Find where the given text appears and provide that cell's center as (X, Y) coordinate. 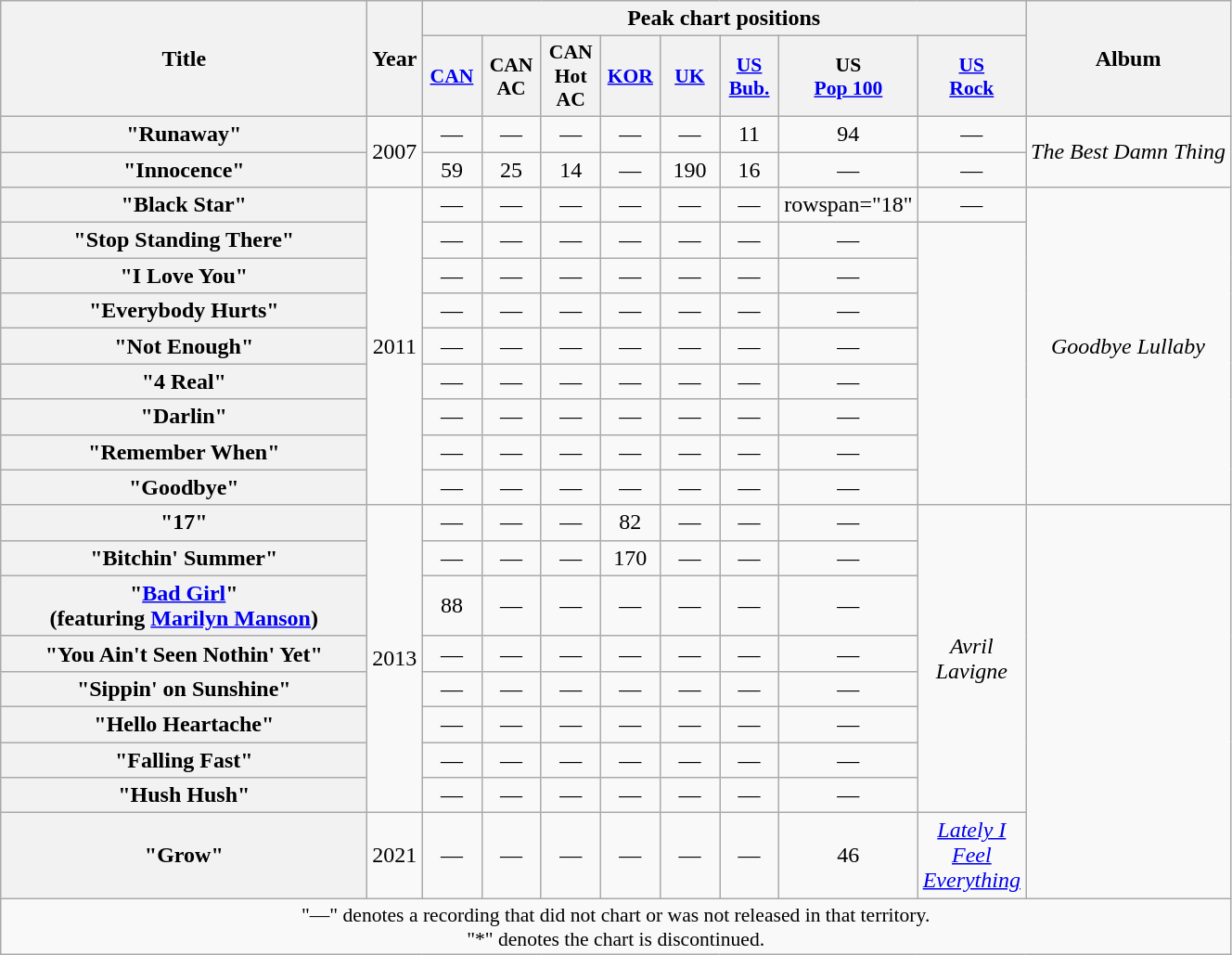
"I Love You" (184, 276)
rowspan="18" (849, 205)
"4 Real" (184, 381)
CANHot AC (571, 76)
"You Ain't Seen Nothin' Yet" (184, 653)
"Black Star" (184, 205)
"Grow" (184, 856)
2007 (395, 151)
Year (395, 59)
82 (630, 523)
"Stop Standing There" (184, 240)
USPop 100 (849, 76)
94 (849, 134)
11 (750, 134)
KOR (630, 76)
190 (689, 170)
88 (452, 605)
"Runaway" (184, 134)
"Sippin' on Sunshine" (184, 689)
"Darlin" (184, 417)
"17" (184, 523)
"Bitchin' Summer" (184, 558)
"Bad Girl"(featuring Marilyn Manson) (184, 605)
Album (1128, 59)
Title (184, 59)
2011 (395, 347)
Avril Lavigne (971, 659)
"Remember When" (184, 452)
2021 (395, 856)
UK (689, 76)
"Hello Heartache" (184, 724)
"—" denotes a recording that did not chart or was not released in that territory."*" denotes the chart is discontinued. (616, 926)
Goodbye Lullaby (1128, 347)
"Goodbye" (184, 487)
170 (630, 558)
"Everybody Hurts" (184, 311)
46 (849, 856)
2013 (395, 659)
"Hush Hush" (184, 795)
USRock (971, 76)
"Not Enough" (184, 346)
14 (571, 170)
"Falling Fast" (184, 760)
Lately I Feel Everything (971, 856)
CANAC (511, 76)
Peak chart positions (724, 19)
USBub. (750, 76)
25 (511, 170)
CAN (452, 76)
The Best Damn Thing (1128, 151)
16 (750, 170)
59 (452, 170)
"Innocence" (184, 170)
